Pinpoint the cell where the given text exists, returning its [X, Y] midpoint coordinate. 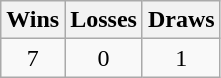
Wins [33, 20]
1 [181, 58]
7 [33, 58]
Losses [104, 20]
Draws [181, 20]
0 [104, 58]
